Return (x, y) of the center of cell containing provided text 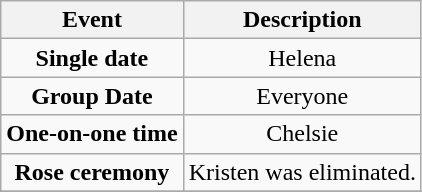
Kristen was eliminated. (302, 172)
Single date (92, 58)
Helena (302, 58)
Rose ceremony (92, 172)
Group Date (92, 96)
Event (92, 20)
Description (302, 20)
One-on-one time (92, 134)
Chelsie (302, 134)
Everyone (302, 96)
